Return the (x, y) coordinate for the center point of the cell that contains the specified text.  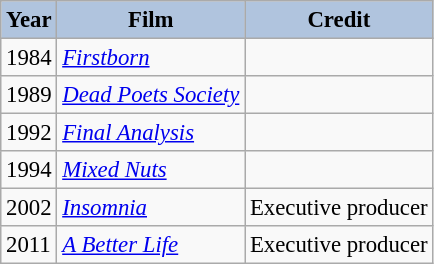
A Better Life (151, 245)
1989 (29, 95)
2011 (29, 245)
Insomnia (151, 208)
1994 (29, 170)
Mixed Nuts (151, 170)
Firstborn (151, 58)
Credit (339, 20)
Final Analysis (151, 133)
Film (151, 20)
1992 (29, 133)
Year (29, 20)
2002 (29, 208)
Dead Poets Society (151, 95)
1984 (29, 58)
